Determine the (X, Y) coordinate at the center of the cell enclosing the given text.  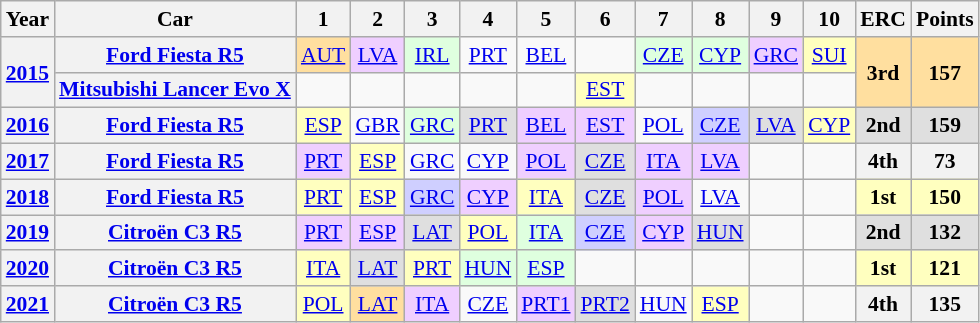
AUT (323, 55)
10 (829, 19)
2020 (28, 269)
PRT1 (546, 304)
4 (488, 19)
157 (945, 72)
IRL (432, 55)
ERC (883, 19)
9 (776, 19)
3rd (883, 72)
121 (945, 269)
Car (175, 19)
2019 (28, 233)
Mitsubishi Lancer Evo X (175, 90)
135 (945, 304)
8 (720, 19)
5 (546, 19)
1 (323, 19)
2018 (28, 197)
2016 (28, 126)
73 (945, 162)
2 (378, 19)
159 (945, 126)
7 (664, 19)
Year (28, 19)
132 (945, 233)
GBR (378, 126)
2017 (28, 162)
PRT2 (606, 304)
6 (606, 19)
Points (945, 19)
2021 (28, 304)
2015 (28, 72)
150 (945, 197)
3 (432, 19)
SUI (829, 55)
